For the text-containing cell, return its midpoint in (X, Y) coordinate format. 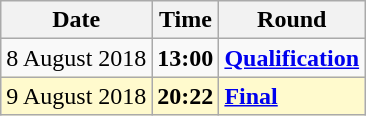
Date (76, 20)
Qualification (292, 58)
8 August 2018 (76, 58)
Round (292, 20)
Final (292, 96)
9 August 2018 (76, 96)
20:22 (186, 96)
Time (186, 20)
13:00 (186, 58)
